Return [X, Y] of the center of cell containing provided text 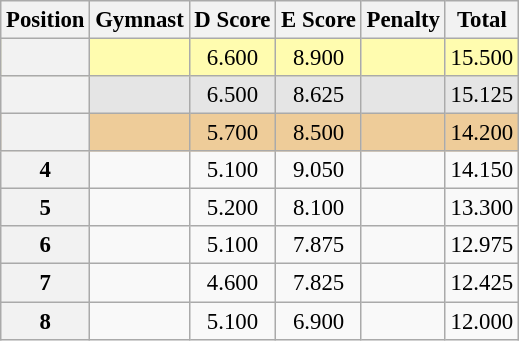
13.300 [482, 208]
D Score [232, 20]
6.900 [318, 321]
Gymnast [140, 20]
Total [482, 20]
Position [46, 20]
8 [46, 321]
8.100 [318, 208]
6 [46, 245]
Penalty [403, 20]
14.200 [482, 133]
E Score [318, 20]
7 [46, 283]
5 [46, 208]
15.125 [482, 95]
8.625 [318, 95]
6.500 [232, 95]
7.825 [318, 283]
12.975 [482, 245]
12.425 [482, 283]
4.600 [232, 283]
14.150 [482, 170]
7.875 [318, 245]
5.700 [232, 133]
4 [46, 170]
9.050 [318, 170]
8.500 [318, 133]
15.500 [482, 58]
6.600 [232, 58]
12.000 [482, 321]
8.900 [318, 58]
5.200 [232, 208]
